Determine the [X, Y] coordinate at the center of the cell enclosing the given text.  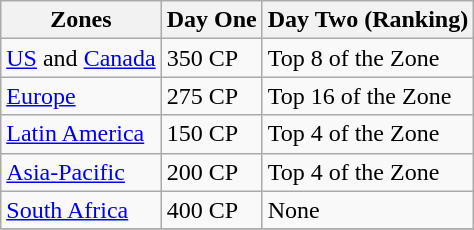
Asia-Pacific [81, 172]
Europe [81, 96]
350 CP [212, 58]
Zones [81, 20]
275 CP [212, 96]
150 CP [212, 134]
US and Canada [81, 58]
South Africa [81, 210]
Latin America [81, 134]
Day Two (Ranking) [368, 20]
Top 8 of the Zone [368, 58]
Top 16 of the Zone [368, 96]
None [368, 210]
400 CP [212, 210]
200 CP [212, 172]
Day One [212, 20]
